From the cell containing the given text, extract its center point as (x, y) coordinate. 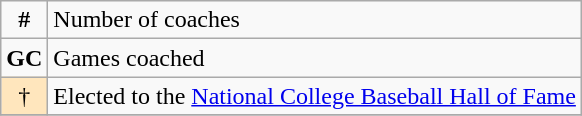
Games coached (315, 58)
Elected to the National College Baseball Hall of Fame (315, 96)
Number of coaches (315, 20)
# (24, 20)
GC (24, 58)
† (24, 96)
